Scan for the cell matching the given text and deliver its (X, Y) coordinate at center. 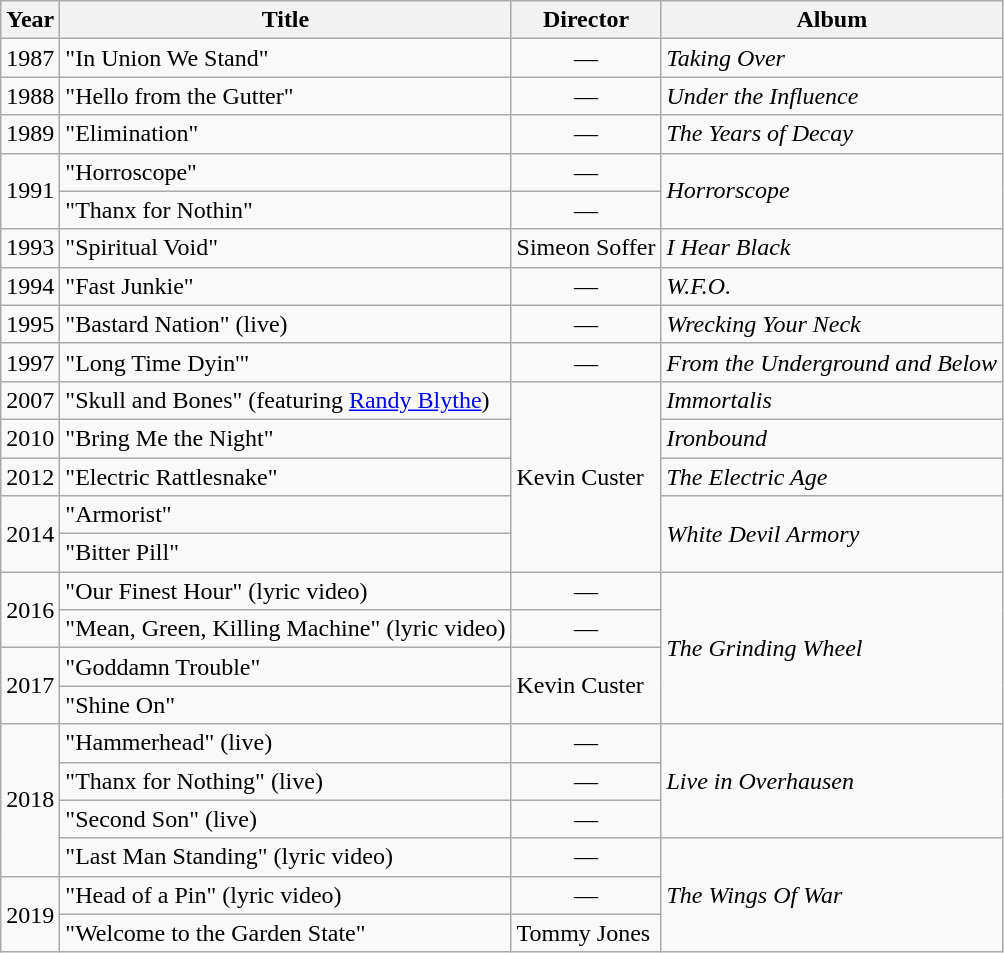
2017 (30, 686)
I Hear Black (832, 248)
2014 (30, 534)
Tommy Jones (586, 933)
1987 (30, 58)
"Skull and Bones" (featuring Randy Blythe) (286, 400)
Ironbound (832, 438)
"Mean, Green, Killing Machine" (lyric video) (286, 629)
"Bastard Nation" (live) (286, 324)
"Hello from the Gutter" (286, 96)
1988 (30, 96)
1994 (30, 286)
The Years of Decay (832, 134)
"Electric Rattlesnake" (286, 477)
Immortalis (832, 400)
Director (586, 20)
The Grinding Wheel (832, 648)
Taking Over (832, 58)
Live in Overhausen (832, 781)
2018 (30, 800)
W.F.O. (832, 286)
2019 (30, 914)
From the Underground and Below (832, 362)
The Electric Age (832, 477)
"Elimination" (286, 134)
"Hammerhead" (live) (286, 743)
Wrecking Your Neck (832, 324)
"Last Man Standing" (lyric video) (286, 857)
2012 (30, 477)
1997 (30, 362)
"Bring Me the Night" (286, 438)
"Thanx for Nothing" (live) (286, 781)
"Our Finest Hour" (lyric video) (286, 591)
1993 (30, 248)
"Armorist" (286, 515)
"In Union We Stand" (286, 58)
"Welcome to the Garden State" (286, 933)
Under the Influence (832, 96)
"Bitter Pill" (286, 553)
"Shine On" (286, 705)
Year (30, 20)
"Spiritual Void" (286, 248)
2016 (30, 610)
Title (286, 20)
"Goddamn Trouble" (286, 667)
"Fast Junkie" (286, 286)
1995 (30, 324)
Horrorscope (832, 191)
1989 (30, 134)
"Second Son" (live) (286, 819)
"Thanx for Nothin" (286, 210)
White Devil Armory (832, 534)
"Long Time Dyin'" (286, 362)
"Horroscope" (286, 172)
2010 (30, 438)
2007 (30, 400)
Album (832, 20)
1991 (30, 191)
The Wings Of War (832, 895)
Simeon Soffer (586, 248)
"Head of a Pin" (lyric video) (286, 895)
